Find where the given text appears and provide that cell's center as [X, Y] coordinate. 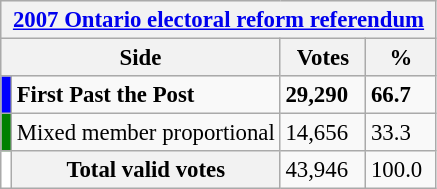
Side [140, 58]
Mixed member proportional [146, 133]
First Past the Post [146, 95]
100.0 [402, 170]
% [402, 58]
2007 Ontario electoral reform referendum [219, 20]
Total valid votes [146, 170]
33.3 [402, 133]
43,946 [323, 170]
14,656 [323, 133]
29,290 [323, 95]
66.7 [402, 95]
Votes [323, 58]
